Return (X, Y) of the center of cell containing provided text 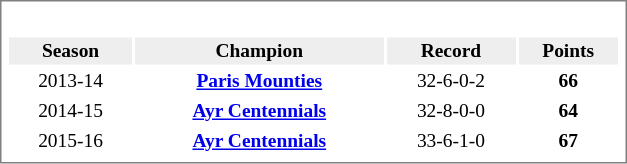
Paris Mounties (259, 82)
2015-16 (70, 142)
64 (568, 112)
67 (568, 142)
Season (70, 52)
33-6-1-0 (450, 142)
32-6-0-2 (450, 82)
Record (450, 52)
Points (568, 52)
Season Champion Record Points 2013-14 Paris Mounties 32-6-0-2 66 2014-15 Ayr Centennials 32-8-0-0 64 2015-16 Ayr Centennials 33-6-1-0 67 (313, 81)
2014-15 (70, 112)
32-8-0-0 (450, 112)
66 (568, 82)
2013-14 (70, 82)
Champion (259, 52)
